Return [x, y] of the center of cell containing provided text 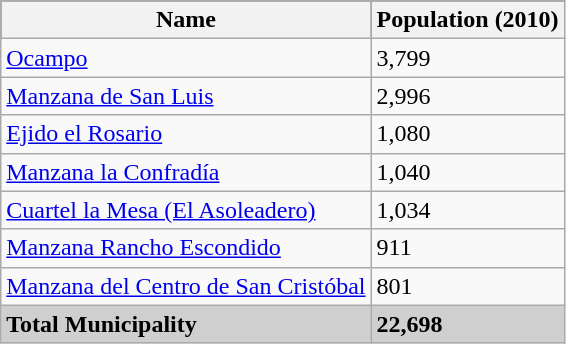
Manzana Rancho Escondido [186, 248]
Total Municipality [186, 324]
Population (2010) [468, 20]
Name [186, 20]
Ocampo [186, 58]
Manzana del Centro de San Cristóbal [186, 286]
1,040 [468, 172]
911 [468, 248]
1,034 [468, 210]
Manzana la Confradía [186, 172]
801 [468, 286]
Ejido el Rosario [186, 134]
3,799 [468, 58]
22,698 [468, 324]
1,080 [468, 134]
Manzana de San Luis [186, 96]
2,996 [468, 96]
Cuartel la Mesa (El Asoleadero) [186, 210]
